Identify which cell holds the provided text, then report its [X, Y] central coordinate. 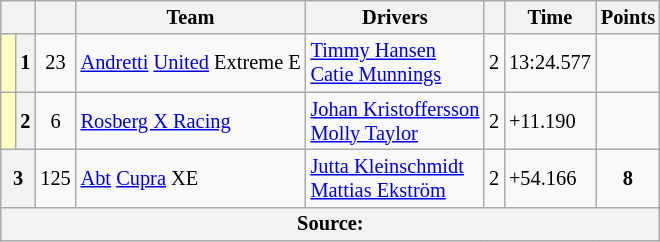
Points [628, 17]
1 [26, 63]
Andretti United Extreme E [191, 63]
Rosberg X Racing [191, 121]
8 [628, 178]
Abt Cupra XE [191, 178]
+54.166 [550, 178]
Johan Kristoffersson Molly Taylor [396, 121]
Jutta Kleinschmidt Mattias Ekström [396, 178]
+11.190 [550, 121]
Time [550, 17]
23 [55, 63]
125 [55, 178]
Timmy Hansen Catie Munnings [396, 63]
Source: [330, 224]
3 [18, 178]
Team [191, 17]
Drivers [396, 17]
6 [55, 121]
13:24.577 [550, 63]
